Return the (X, Y) coordinate for the center point of the cell that contains the specified text.  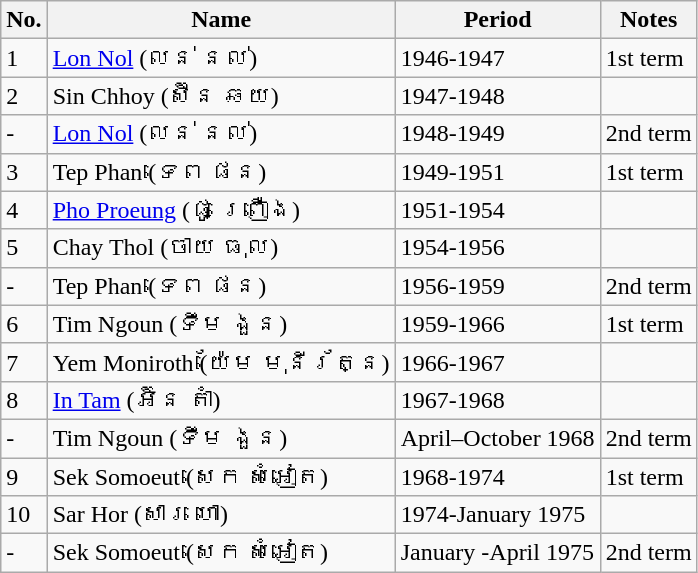
Yem Moniroth (យ៉ែម មុនីរ័ត្ន) (221, 362)
1966-1967 (498, 362)
6 (24, 324)
1954-1956 (498, 248)
4 (24, 210)
1951-1954 (498, 210)
Notes (648, 20)
1956-1959 (498, 286)
1 (24, 58)
1949-1951 (498, 172)
1959-1966 (498, 324)
April–October 1968 (498, 438)
Chay Thol (ចាយ ធុល) (221, 248)
7 (24, 362)
1974-January 1975 (498, 515)
January -April 1975 (498, 553)
2 (24, 96)
10 (24, 515)
1946-1947 (498, 58)
Period (498, 20)
1947-1948 (498, 96)
9 (24, 477)
1948-1949 (498, 134)
Sar Hor (សារ ហោ) (221, 515)
In Tam (អ៊ិន តាំ) (221, 400)
Sin Chhoy (ស៊ីន ឆយ) (221, 96)
1968-1974 (498, 477)
Name (221, 20)
8 (24, 400)
3 (24, 172)
1967-1968 (498, 400)
Pho Proeung (ផូ ព្រឿង) (221, 210)
No. (24, 20)
5 (24, 248)
